Capture the cell that displays the provided text and extract its [x, y] central coordinate. 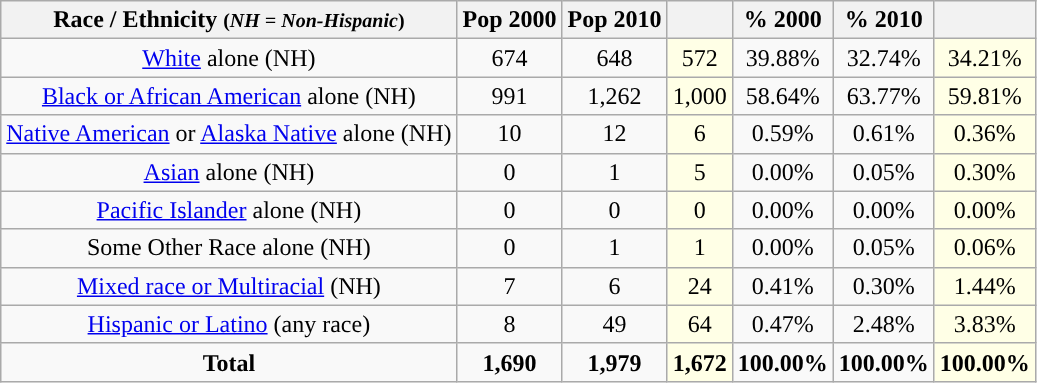
572 [700, 58]
8 [510, 324]
34.21% [984, 58]
39.88% [782, 58]
Race / Ethnicity (NH = Non-Hispanic) [229, 20]
Asian alone (NH) [229, 172]
63.77% [884, 96]
Black or African American alone (NH) [229, 96]
0.36% [984, 134]
Hispanic or Latino (any race) [229, 324]
10 [510, 134]
Some Other Race alone (NH) [229, 248]
32.74% [884, 58]
Total [229, 362]
0.06% [984, 248]
Pop 2010 [614, 20]
1,262 [614, 96]
991 [510, 96]
Mixed race or Multiracial (NH) [229, 286]
0.59% [782, 134]
49 [614, 324]
White alone (NH) [229, 58]
% 2000 [782, 20]
0.47% [782, 324]
Pop 2000 [510, 20]
24 [700, 286]
0.61% [884, 134]
58.64% [782, 96]
1.44% [984, 286]
59.81% [984, 96]
Native American or Alaska Native alone (NH) [229, 134]
1,672 [700, 362]
674 [510, 58]
0.41% [782, 286]
% 2010 [884, 20]
5 [700, 172]
648 [614, 58]
3.83% [984, 324]
12 [614, 134]
Pacific Islander alone (NH) [229, 210]
7 [510, 286]
2.48% [884, 324]
1,690 [510, 362]
1,979 [614, 362]
1,000 [700, 96]
64 [700, 324]
